Capture the cell that displays the provided text and extract its (x, y) central coordinate. 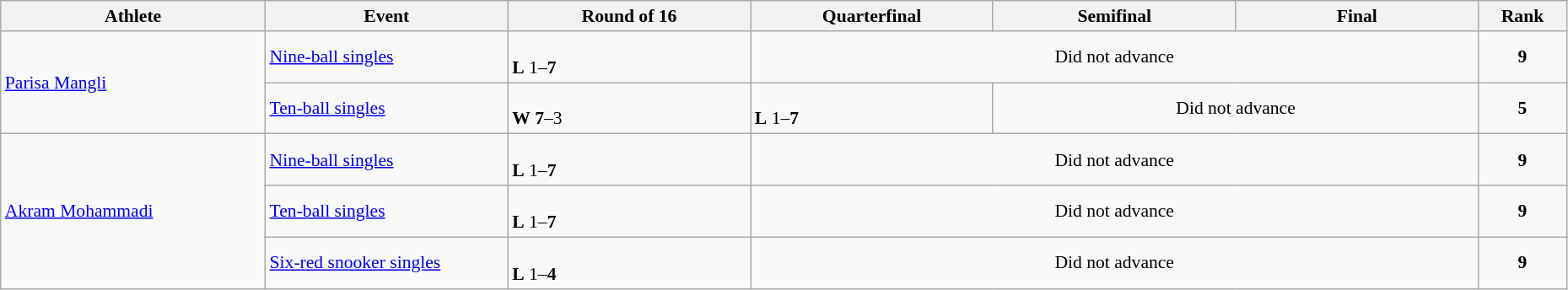
Quarterfinal (872, 16)
Round of 16 (629, 16)
Event (387, 16)
Rank (1523, 16)
5 (1523, 108)
L 1–4 (629, 263)
Final (1357, 16)
Athlete (133, 16)
Six-red snooker singles (387, 263)
Parisa Mangli (133, 83)
W 7–3 (629, 108)
Akram Mohammadi (133, 211)
Semifinal (1114, 16)
